Return the [X, Y] coordinate for the center point of the cell that contains the specified text.  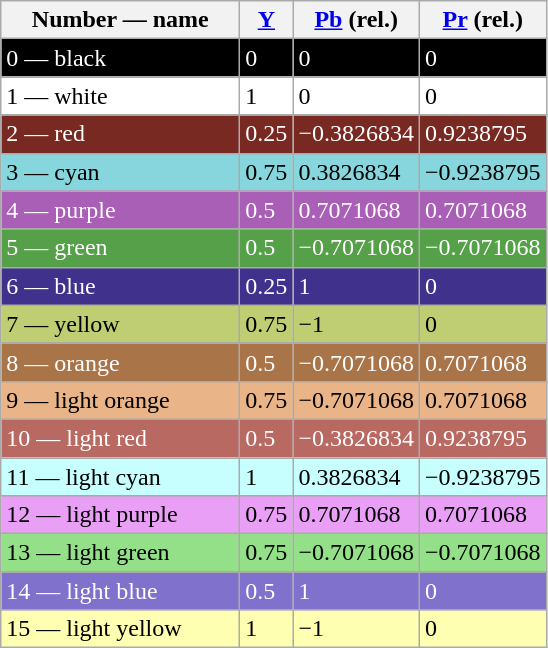
9 — light orange [120, 400]
4 — purple [120, 210]
5 — green [120, 248]
Number — name [120, 20]
13 — light green [120, 553]
Pr (rel.) [482, 20]
11 — light cyan [120, 477]
10 — light red [120, 438]
1 — white [120, 96]
7 — yellow [120, 324]
Pb (rel.) [356, 20]
2 — red [120, 134]
14 — light blue [120, 591]
Y [266, 20]
3 — cyan [120, 172]
6 — blue [120, 286]
12 — light purple [120, 515]
0 — black [120, 58]
8 — orange [120, 362]
15 — light yellow [120, 629]
